Search for the cell housing the specified text and yield its (X, Y) center coordinate. 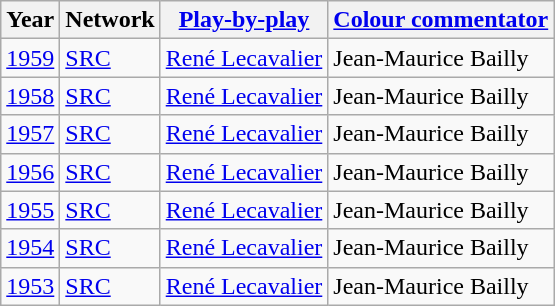
1958 (30, 96)
1956 (30, 172)
1954 (30, 248)
Play-by-play (244, 20)
1955 (30, 210)
1953 (30, 286)
Network (110, 20)
1957 (30, 134)
Year (30, 20)
Colour commentator (441, 20)
1959 (30, 58)
